Extract the [X, Y] coordinate from the center of the cell holding the provided text.  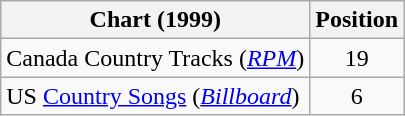
19 [357, 58]
Chart (1999) [156, 20]
Canada Country Tracks (RPM) [156, 58]
6 [357, 96]
US Country Songs (Billboard) [156, 96]
Position [357, 20]
